Capture the cell that displays the provided text and extract its (x, y) central coordinate. 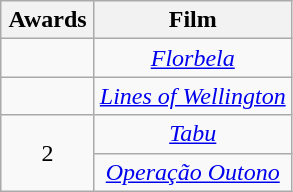
2 (48, 153)
Lines of Wellington (192, 96)
Operação Outono (192, 172)
Tabu (192, 134)
Awards (48, 20)
Florbela (192, 58)
Film (192, 20)
